Return the [x, y] coordinate for the center point of the cell that contains the specified text.  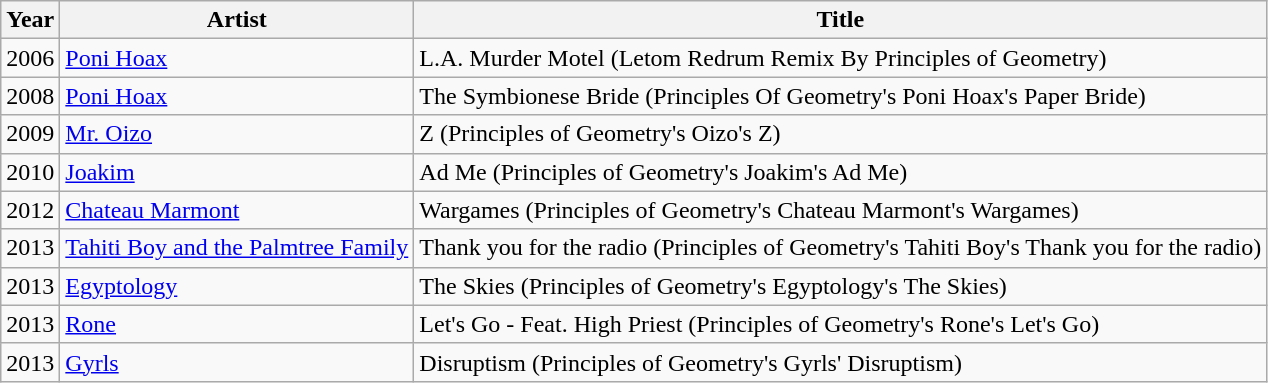
Chateau Marmont [237, 210]
The Symbionese Bride (Principles Of Geometry's Poni Hoax's Paper Bride) [840, 96]
Gyrls [237, 362]
Egyptology [237, 286]
2008 [30, 96]
L.A. Murder Motel (Letom Redrum Remix By Principles of Geometry) [840, 58]
Title [840, 20]
Tahiti Boy and the Palmtree Family [237, 248]
Rone [237, 324]
Ad Me (Principles of Geometry's Joakim's Ad Me) [840, 172]
Z (Principles of Geometry's Oizo's Z) [840, 134]
2012 [30, 210]
Disruptism (Principles of Geometry's Gyrls' Disruptism) [840, 362]
The Skies (Principles of Geometry's Egyptology's The Skies) [840, 286]
2010 [30, 172]
Mr. Oizo [237, 134]
Year [30, 20]
Artist [237, 20]
Wargames (Principles of Geometry's Chateau Marmont's Wargames) [840, 210]
Let's Go - Feat. High Priest (Principles of Geometry's Rone's Let's Go) [840, 324]
Thank you for the radio (Principles of Geometry's Tahiti Boy's Thank you for the radio) [840, 248]
2006 [30, 58]
Joakim [237, 172]
2009 [30, 134]
